From the cell containing the given text, extract its center point as [X, Y] coordinate. 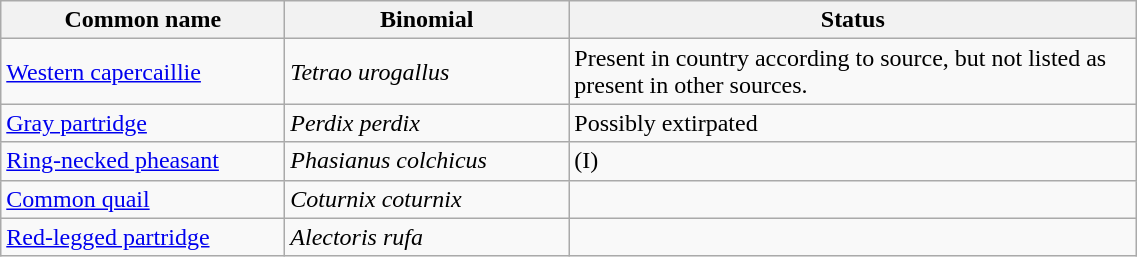
Present in country according to source, but not listed as present in other sources. [853, 72]
Common name [143, 20]
Binomial [427, 20]
Perdix perdix [427, 123]
Ring-necked pheasant [143, 161]
Tetrao urogallus [427, 72]
Status [853, 20]
Western capercaillie [143, 72]
Possibly extirpated [853, 123]
Coturnix coturnix [427, 199]
Gray partridge [143, 123]
(I) [853, 161]
Red-legged partridge [143, 237]
Phasianus colchicus [427, 161]
Alectoris rufa [427, 237]
Common quail [143, 199]
